Scan for the cell matching the given text and deliver its (x, y) coordinate at center. 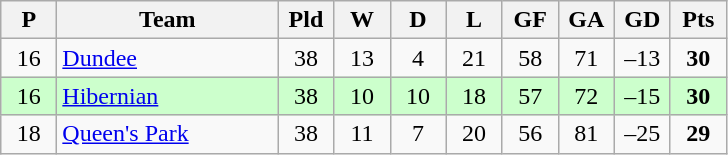
11 (362, 134)
81 (586, 134)
W (362, 20)
4 (418, 58)
57 (530, 96)
–13 (642, 58)
56 (530, 134)
GA (586, 20)
Dundee (168, 58)
72 (586, 96)
58 (530, 58)
GF (530, 20)
D (418, 20)
–25 (642, 134)
20 (474, 134)
21 (474, 58)
Team (168, 20)
Pld (306, 20)
L (474, 20)
GD (642, 20)
–15 (642, 96)
7 (418, 134)
Hibernian (168, 96)
Queen's Park (168, 134)
13 (362, 58)
Pts (698, 20)
71 (586, 58)
P (29, 20)
29 (698, 134)
